Return (x, y) of the center of cell containing provided text 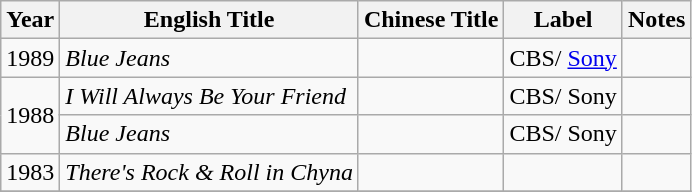
English Title (210, 20)
Year (30, 20)
1988 (30, 115)
I Will Always Be Your Friend (210, 96)
1989 (30, 58)
Notes (656, 20)
Label (563, 20)
1983 (30, 172)
Chinese Title (431, 20)
There's Rock & Roll in Chyna (210, 172)
